From the cell containing the given text, extract its center point as [X, Y] coordinate. 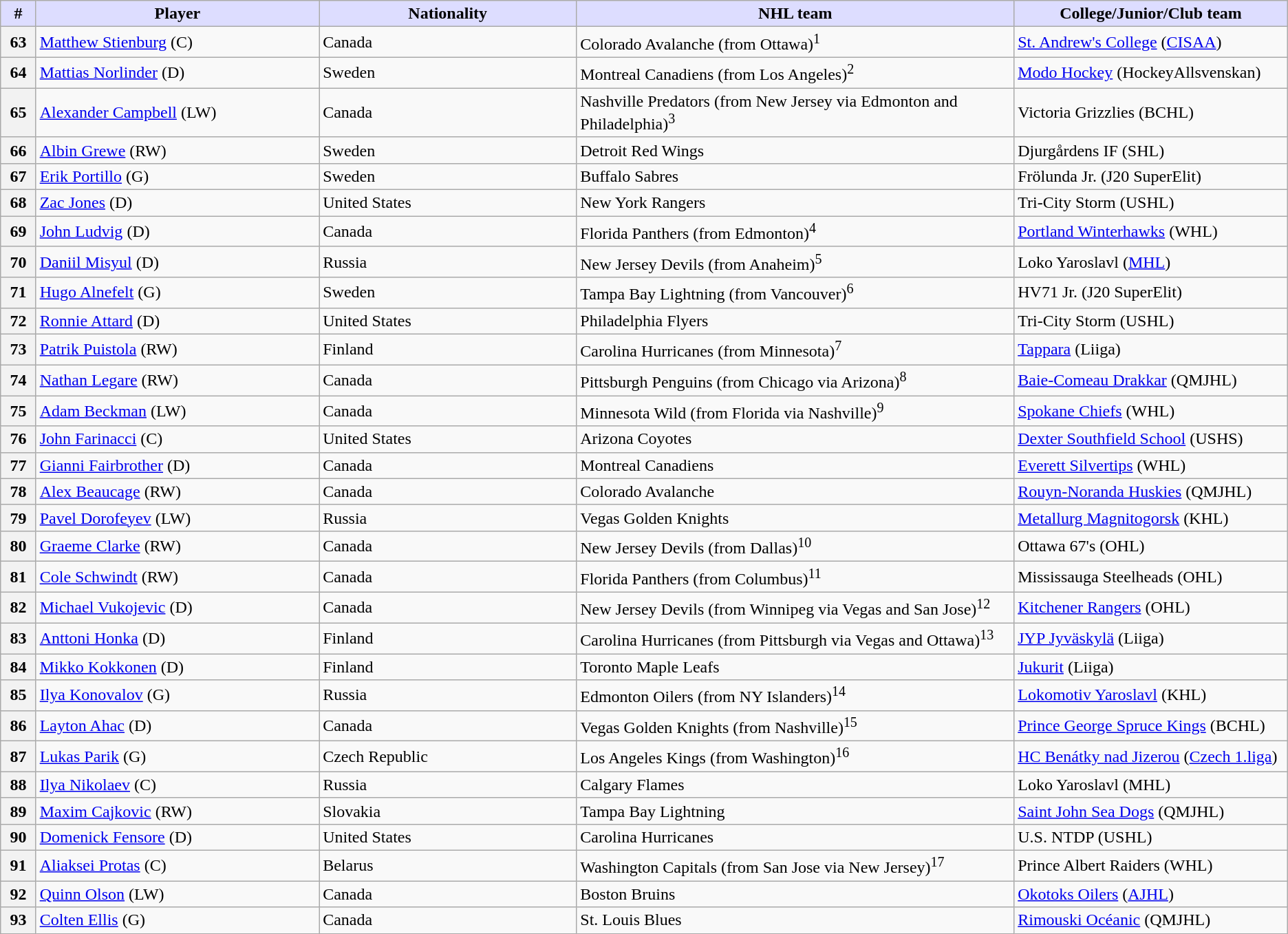
Matthew Stienburg (C) [178, 43]
69 [18, 231]
Ottawa 67's (OHL) [1151, 546]
Ilya Konovalov (G) [178, 695]
Vegas Golden Knights [795, 518]
Modo Hockey (HockeyAllsvenskan) [1151, 73]
John Ludvig (D) [178, 231]
67 [18, 177]
Vegas Golden Knights (from Nashville)15 [795, 725]
64 [18, 73]
93 [18, 920]
New Jersey Devils (from Anaheim)5 [795, 262]
Lokomotiv Yaroslavl (KHL) [1151, 695]
Gianni Fairbrother (D) [178, 465]
Toronto Maple Leafs [795, 667]
Los Angeles Kings (from Washington)16 [795, 757]
Philadelphia Flyers [795, 321]
New Jersey Devils (from Dallas)10 [795, 546]
NHL team [795, 14]
Boston Bruins [795, 894]
Carolina Hurricanes (from Pittsburgh via Vegas and Ottawa)13 [795, 639]
Mississauga Steelheads (OHL) [1151, 577]
Adam Beckman (LW) [178, 410]
Lukas Parik (G) [178, 757]
68 [18, 203]
Prince Albert Raiders (WHL) [1151, 866]
Alex Beaucage (RW) [178, 491]
Washington Capitals (from San Jose via New Jersey)17 [795, 866]
75 [18, 410]
71 [18, 293]
Pittsburgh Penguins (from Chicago via Arizona)8 [795, 380]
Ilya Nikolaev (C) [178, 785]
Buffalo Sabres [795, 177]
John Farinacci (C) [178, 439]
81 [18, 577]
Portland Winterhawks (WHL) [1151, 231]
Domenick Fensore (D) [178, 837]
HC Benátky nad Jizerou (Czech 1.liga) [1151, 757]
77 [18, 465]
Maxim Cajkovic (RW) [178, 811]
Rouyn-Noranda Huskies (QMJHL) [1151, 491]
Cole Schwindt (RW) [178, 577]
Metallurg Magnitogorsk (KHL) [1151, 518]
92 [18, 894]
Kitchener Rangers (OHL) [1151, 607]
New Jersey Devils (from Winnipeg via Vegas and San Jose)12 [795, 607]
Frölunda Jr. (J20 SuperElit) [1151, 177]
Tampa Bay Lightning (from Vancouver)6 [795, 293]
Mikko Kokkonen (D) [178, 667]
79 [18, 518]
Colorado Avalanche [795, 491]
Zac Jones (D) [178, 203]
Pavel Dorofeyev (LW) [178, 518]
JYP Jyväskylä (Liiga) [1151, 639]
Patrik Puistola (RW) [178, 350]
U.S. NTDP (USHL) [1151, 837]
Nathan Legare (RW) [178, 380]
Saint John Sea Dogs (QMJHL) [1151, 811]
Alexander Campbell (LW) [178, 113]
Ronnie Attard (D) [178, 321]
Montreal Canadiens [795, 465]
87 [18, 757]
Jukurit (Liiga) [1151, 667]
Montreal Canadiens (from Los Angeles)2 [795, 73]
Graeme Clarke (RW) [178, 546]
89 [18, 811]
Czech Republic [448, 757]
Djurgårdens IF (SHL) [1151, 150]
Minnesota Wild (from Florida via Nashville)9 [795, 410]
# [18, 14]
Erik Portillo (G) [178, 177]
St. Andrew's College (CISAA) [1151, 43]
Albin Grewe (RW) [178, 150]
Colorado Avalanche (from Ottawa)1 [795, 43]
Carolina Hurricanes (from Minnesota)7 [795, 350]
90 [18, 837]
73 [18, 350]
Dexter Southfield School (USHS) [1151, 439]
Calgary Flames [795, 785]
Colten Ellis (G) [178, 920]
Okotoks Oilers (AJHL) [1151, 894]
Tappara (Liiga) [1151, 350]
HV71 Jr. (J20 SuperElit) [1151, 293]
Daniil Misyul (D) [178, 262]
72 [18, 321]
65 [18, 113]
New York Rangers [795, 203]
Slovakia [448, 811]
76 [18, 439]
Layton Ahac (D) [178, 725]
Florida Panthers (from Edmonton)4 [795, 231]
80 [18, 546]
88 [18, 785]
91 [18, 866]
Arizona Coyotes [795, 439]
Rimouski Océanic (QMJHL) [1151, 920]
Aliaksei Protas (C) [178, 866]
Nashville Predators (from New Jersey via Edmonton and Philadelphia)3 [795, 113]
College/Junior/Club team [1151, 14]
Carolina Hurricanes [795, 837]
Baie-Comeau Drakkar (QMJHL) [1151, 380]
St. Louis Blues [795, 920]
70 [18, 262]
Quinn Olson (LW) [178, 894]
86 [18, 725]
Florida Panthers (from Columbus)11 [795, 577]
83 [18, 639]
78 [18, 491]
Prince George Spruce Kings (BCHL) [1151, 725]
85 [18, 695]
84 [18, 667]
Michael Vukojevic (D) [178, 607]
74 [18, 380]
82 [18, 607]
63 [18, 43]
Edmonton Oilers (from NY Islanders)14 [795, 695]
Belarus [448, 866]
66 [18, 150]
Victoria Grizzlies (BCHL) [1151, 113]
Spokane Chiefs (WHL) [1151, 410]
Nationality [448, 14]
Mattias Norlinder (D) [178, 73]
Anttoni Honka (D) [178, 639]
Hugo Alnefelt (G) [178, 293]
Tampa Bay Lightning [795, 811]
Everett Silvertips (WHL) [1151, 465]
Detroit Red Wings [795, 150]
Player [178, 14]
